Provide the (X, Y) coordinate of the cell's center where the given text is located.  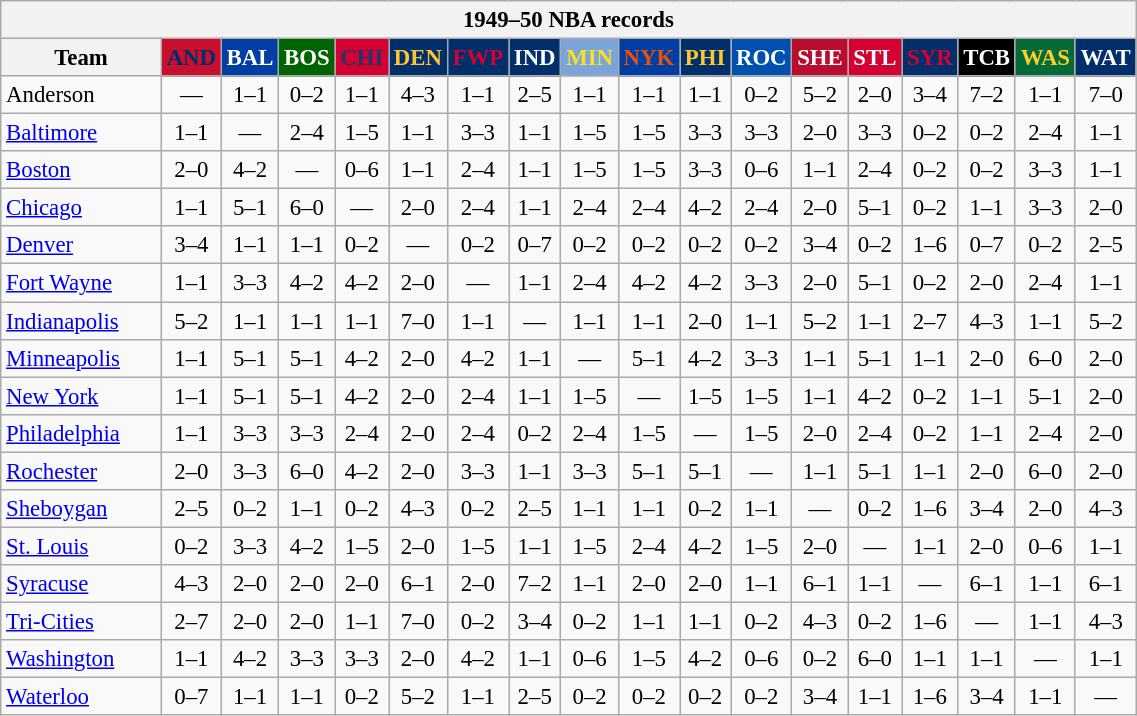
SYR (930, 58)
TCB (986, 58)
Chicago (82, 208)
AND (191, 58)
Rochester (82, 471)
DEN (418, 58)
Team (82, 58)
Baltimore (82, 133)
BOS (307, 58)
St. Louis (82, 546)
CHI (362, 58)
NYK (648, 58)
Waterloo (82, 697)
SHE (820, 58)
Philadelphia (82, 433)
Denver (82, 245)
WAS (1045, 58)
STL (875, 58)
Washington (82, 659)
1949–50 NBA records (568, 20)
Fort Wayne (82, 283)
BAL (250, 58)
Syracuse (82, 584)
Sheboygan (82, 509)
Indianapolis (82, 321)
FWP (478, 58)
Anderson (82, 95)
WAT (1106, 58)
Minneapolis (82, 358)
PHI (706, 58)
New York (82, 396)
Boston (82, 170)
MIN (590, 58)
ROC (762, 58)
IND (534, 58)
Tri-Cities (82, 621)
